From the cell containing the given text, extract its center point as (X, Y) coordinate. 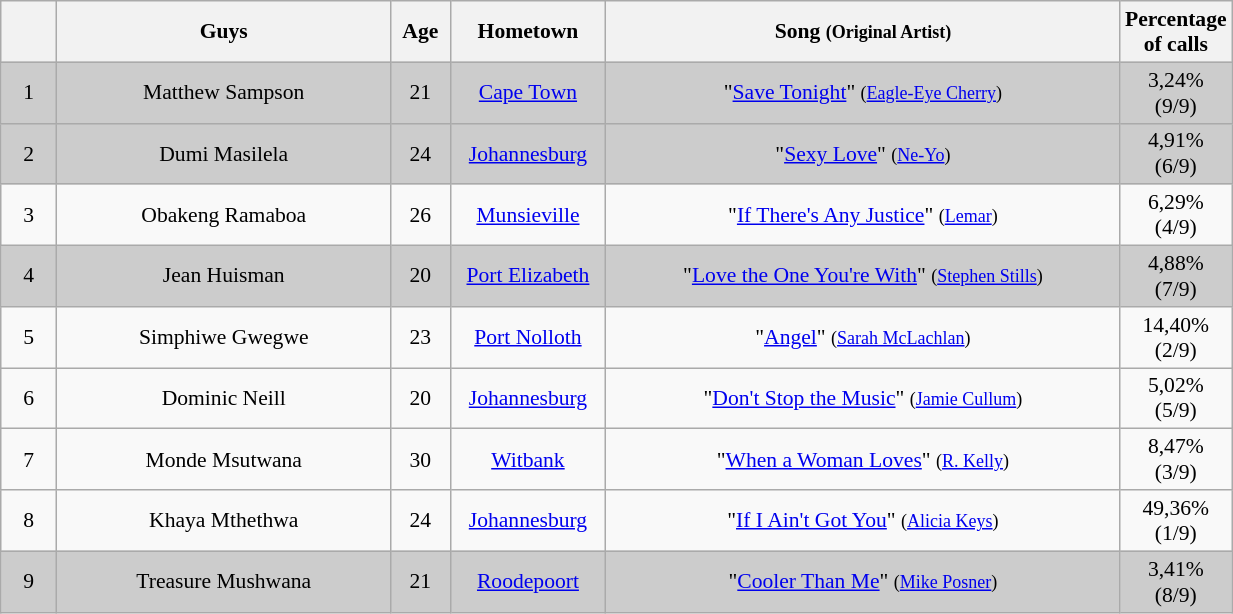
3 (29, 216)
8 (29, 520)
6,29% (4/9) (1176, 216)
4,88% (7/9) (1176, 276)
8,47% (3/9) (1176, 460)
49,36% (1/9) (1176, 520)
1 (29, 92)
"Angel" (Sarah McLachlan) (863, 338)
5,02% (5/9) (1176, 398)
Monde Msutwana (224, 460)
Hometown (528, 32)
6 (29, 398)
"If I Ain't Got You" (Alicia Keys) (863, 520)
Witbank (528, 460)
Cape Town (528, 92)
5 (29, 338)
"If There's Any Justice" (Lemar) (863, 216)
Port Nolloth (528, 338)
Khaya Mthethwa (224, 520)
"When a Woman Loves" (R. Kelly) (863, 460)
2 (29, 154)
9 (29, 582)
4,91% (6/9) (1176, 154)
Port Elizabeth (528, 276)
Jean Huisman (224, 276)
"Cooler Than Me" (Mike Posner) (863, 582)
3,24% (9/9) (1176, 92)
23 (420, 338)
Guys (224, 32)
Treasure Mushwana (224, 582)
"Sexy Love" (Ne-Yo) (863, 154)
Song (Original Artist) (863, 32)
Munsieville (528, 216)
Simphiwe Gwegwe (224, 338)
Age (420, 32)
Matthew Sampson (224, 92)
"Don't Stop the Music" (Jamie Cullum) (863, 398)
Dominic Neill (224, 398)
Obakeng Ramaboa (224, 216)
4 (29, 276)
Percentage of calls (1176, 32)
3,41% (8/9) (1176, 582)
14,40% (2/9) (1176, 338)
"Save Tonight" (Eagle-Eye Cherry) (863, 92)
7 (29, 460)
Dumi Masilela (224, 154)
26 (420, 216)
Roodepoort (528, 582)
"Love the One You're With" (Stephen Stills) (863, 276)
30 (420, 460)
